Detect which cell encompasses the target text, then output its [x, y] center coordinate. 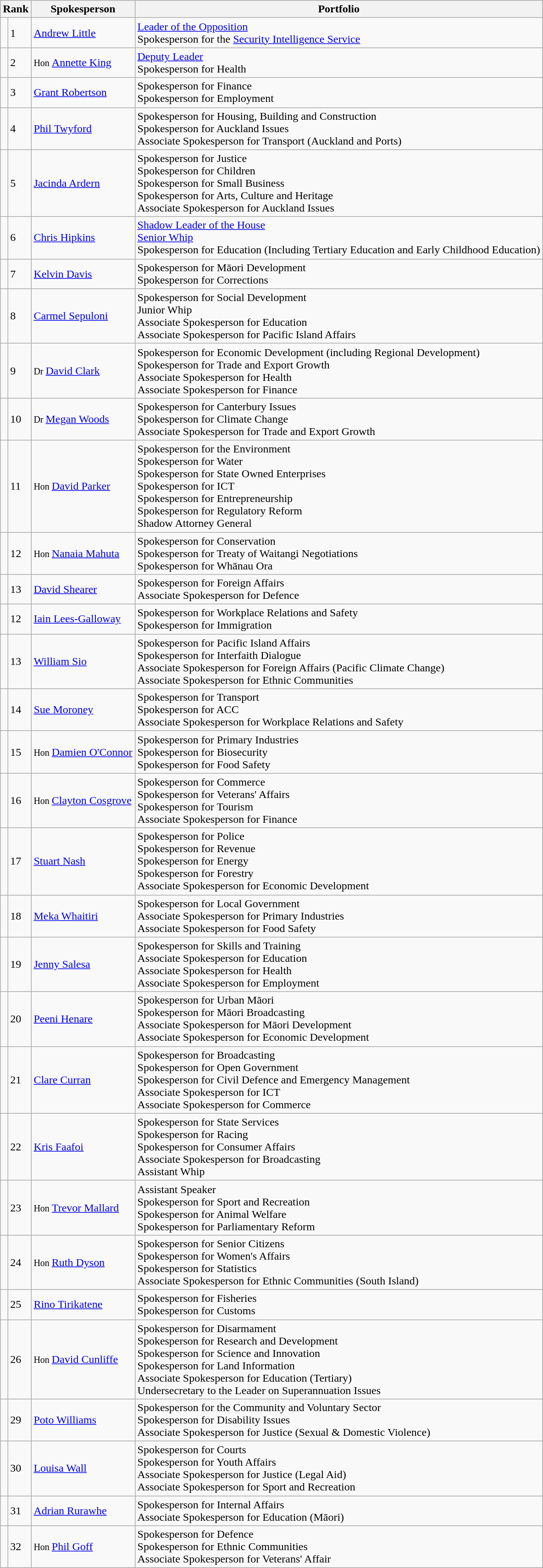
Hon Nanaia Mahuta [83, 553]
Chris Hipkins [83, 238]
32 [19, 1547]
Shadow Leader of the HouseSenior WhipSpokesperson for Education (Including Tertiary Education and Early Childhood Education) [338, 238]
23 [19, 1208]
Hon David Parker [83, 486]
6 [19, 238]
2 [19, 62]
Carmel Sepuloni [83, 316]
Spokesperson for State ServicesSpokesperson for RacingSpokesperson for Consumer AffairsAssociate Spokesperson for BroadcastingAssistant Whip [338, 1147]
Spokesperson for Social DevelopmentJunior WhipAssociate Spokesperson for EducationAssociate Spokesperson for Pacific Island Affairs [338, 316]
21 [19, 1080]
Spokesperson for Workplace Relations and SafetySpokesperson for Immigration [338, 619]
29 [19, 1420]
Dr David Clark [83, 371]
30 [19, 1468]
Meka Whaitiri [83, 916]
8 [19, 316]
Spokesperson for Foreign AffairsAssociate Spokesperson for Defence [338, 589]
14 [19, 710]
Hon Phil Goff [83, 1547]
26 [19, 1359]
Kelvin Davis [83, 273]
16 [19, 800]
William Sio [83, 662]
Jacinda Ardern [83, 183]
Spokesperson for DefenceSpokesperson for Ethnic CommunitiesAssociate Spokesperson for Veterans' Affair [338, 1547]
Assistant SpeakerSpokesperson for Sport and RecreationSpokesperson for Animal WelfareSpokesperson for Parliamentary Reform [338, 1208]
Hon Trevor Mallard [83, 1208]
Peeni Henare [83, 1019]
David Shearer [83, 589]
Andrew Little [83, 33]
Spokesperson for the Community and Voluntary SectorSpokesperson for Disability IssuesAssociate Spokesperson for Justice (Sexual & Domestic Violence) [338, 1420]
Leader of the OppositionSpokesperson for the Security Intelligence Service [338, 33]
Grant Robertson [83, 93]
Spokesperson for FinanceSpokesperson for Employment [338, 93]
Spokesperson for Local GovernmentAssociate Spokesperson for Primary IndustriesAssociate Spokesperson for Food Safety [338, 916]
Spokesperson for TransportSpokesperson for ACCAssociate Spokesperson for Workplace Relations and Safety [338, 710]
5 [19, 183]
Clare Curran [83, 1080]
Hon Damien O'Connor [83, 752]
Spokesperson for CommerceSpokesperson for Veterans' AffairsSpokesperson for TourismAssociate Spokesperson for Finance [338, 800]
Spokesperson for Internal AffairsAssociate Spokesperson for Education (Māori) [338, 1511]
31 [19, 1511]
Spokesperson for FisheriesSpokesperson for Customs [338, 1304]
Spokesperson for PoliceSpokesperson for RevenueSpokesperson for EnergySpokesperson for ForestryAssociate Spokesperson for Economic Development [338, 861]
Spokesperson for Primary IndustriesSpokesperson for BiosecuritySpokesperson for Food Safety [338, 752]
Spokesperson for Housing, Building and ConstructionSpokesperson for Auckland IssuesAssociate Spokesperson for Transport (Auckland and Ports) [338, 128]
Hon David Cunliffe [83, 1359]
Jenny Salesa [83, 965]
11 [19, 486]
Hon Ruth Dyson [83, 1262]
22 [19, 1147]
Poto Williams [83, 1420]
Kris Faafoi [83, 1147]
Hon Annette King [83, 62]
Dr Megan Woods [83, 419]
10 [19, 419]
18 [19, 916]
17 [19, 861]
Stuart Nash [83, 861]
Spokesperson for Māori DevelopmentSpokesperson for Corrections [338, 273]
20 [19, 1019]
24 [19, 1262]
3 [19, 93]
19 [19, 965]
Spokesperson for Skills and TrainingAssociate Spokesperson for EducationAssociate Spokesperson for HealthAssociate Spokesperson for Employment [338, 965]
Deputy LeaderSpokesperson for Health [338, 62]
Phil Twyford [83, 128]
Portfolio [338, 9]
7 [19, 273]
Adrian Rurawhe [83, 1511]
9 [19, 371]
Sue Moroney [83, 710]
Louisa Wall [83, 1468]
Spokesperson for ConservationSpokesperson for Treaty of Waitangi NegotiationsSpokesperson for Whānau Ora [338, 553]
15 [19, 752]
Rino Tirikatene [83, 1304]
Spokesperson [83, 9]
4 [19, 128]
Hon Clayton Cosgrove [83, 800]
Spokesperson for Canterbury IssuesSpokesperson for Climate ChangeAssociate Spokesperson for Trade and Export Growth [338, 419]
1 [19, 33]
Spokesperson for CourtsSpokesperson for Youth AffairsAssociate Spokesperson for Justice (Legal Aid)Associate Spokesperson for Sport and Recreation [338, 1468]
Rank [16, 9]
Iain Lees-Galloway [83, 619]
25 [19, 1304]
